Scan for the cell matching the given text and deliver its [X, Y] coordinate at center. 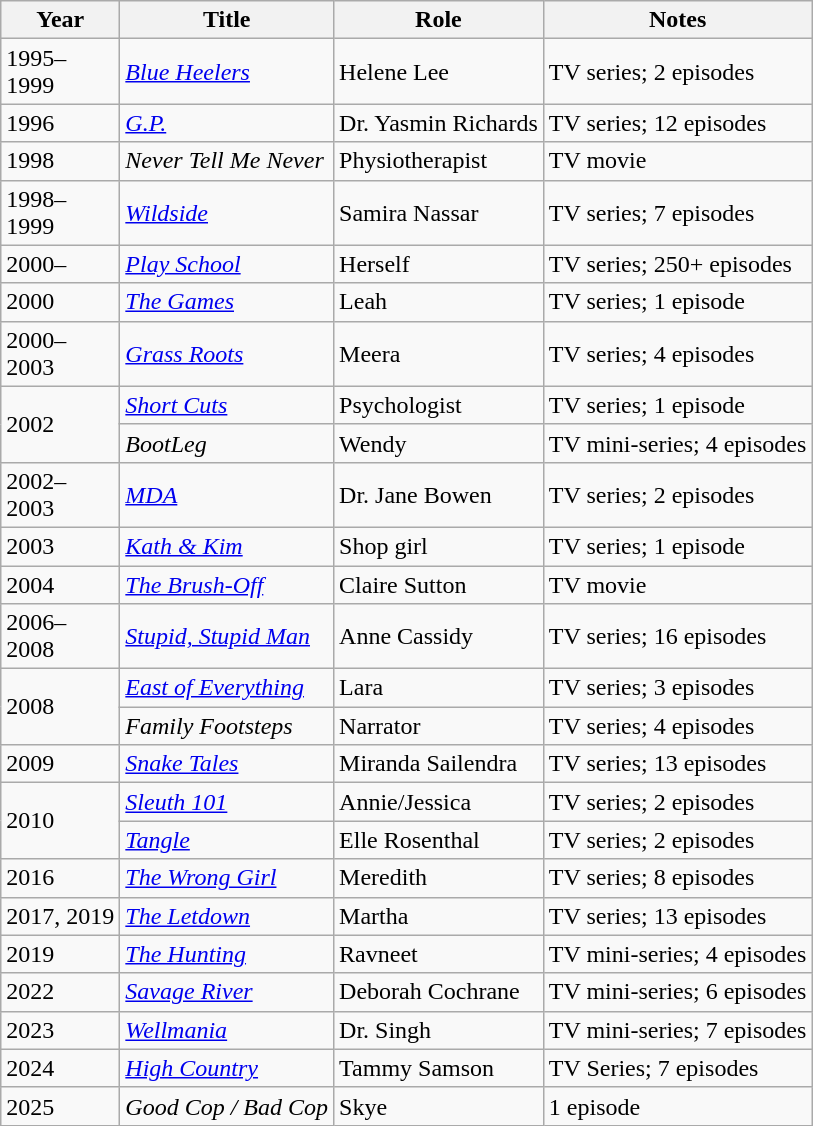
1998–1999 [60, 212]
2004 [60, 585]
The Games [227, 302]
1998 [60, 161]
2022 [60, 992]
Skye [439, 1106]
Year [60, 20]
Short Cuts [227, 405]
Lara [439, 688]
Deborah Cochrane [439, 992]
Leah [439, 302]
Family Footsteps [227, 726]
The Brush-Off [227, 585]
TV series; 16 episodes [678, 636]
MDA [227, 494]
BootLeg [227, 443]
Annie/Jessica [439, 802]
2010 [60, 821]
2000 [60, 302]
East of Everything [227, 688]
High Country [227, 1068]
Claire Sutton [439, 585]
1996 [60, 123]
2025 [60, 1106]
2019 [60, 954]
TV mini-series; 7 episodes [678, 1030]
Wellmania [227, 1030]
2006–2008 [60, 636]
Martha [439, 916]
2002–2003 [60, 494]
Dr. Yasmin Richards [439, 123]
Sleuth 101 [227, 802]
Psychologist [439, 405]
Meera [439, 354]
Savage River [227, 992]
2000–2003 [60, 354]
2023 [60, 1030]
2003 [60, 546]
TV series; 3 episodes [678, 688]
Grass Roots [227, 354]
Elle Rosenthal [439, 840]
Good Cop / Bad Cop [227, 1106]
Dr. Singh [439, 1030]
Never Tell Me Never [227, 161]
Notes [678, 20]
2009 [60, 764]
Title [227, 20]
Anne Cassidy [439, 636]
2017, 2019 [60, 916]
Role [439, 20]
Ravneet [439, 954]
TV series; 8 episodes [678, 878]
TV series; 12 episodes [678, 123]
2024 [60, 1068]
2000– [60, 264]
TV series; 7 episodes [678, 212]
Play School [227, 264]
Physiotherapist [439, 161]
Wildside [227, 212]
The Letdown [227, 916]
Narrator [439, 726]
2016 [60, 878]
2002 [60, 424]
Tammy Samson [439, 1068]
Helene Lee [439, 72]
The Hunting [227, 954]
Tangle [227, 840]
1995–1999 [60, 72]
Kath & Kim [227, 546]
Wendy [439, 443]
Dr. Jane Bowen [439, 494]
Samira Nassar [439, 212]
Shop girl [439, 546]
The Wrong Girl [227, 878]
Stupid, Stupid Man [227, 636]
Meredith [439, 878]
TV mini-series; 6 episodes [678, 992]
1 episode [678, 1106]
Blue Heelers [227, 72]
Miranda Sailendra [439, 764]
G.P. [227, 123]
Herself [439, 264]
TV Series; 7 episodes [678, 1068]
TV series; 250+ episodes [678, 264]
2008 [60, 707]
Snake Tales [227, 764]
